Determine the (X, Y) coordinate at the center of the cell enclosing the given text.  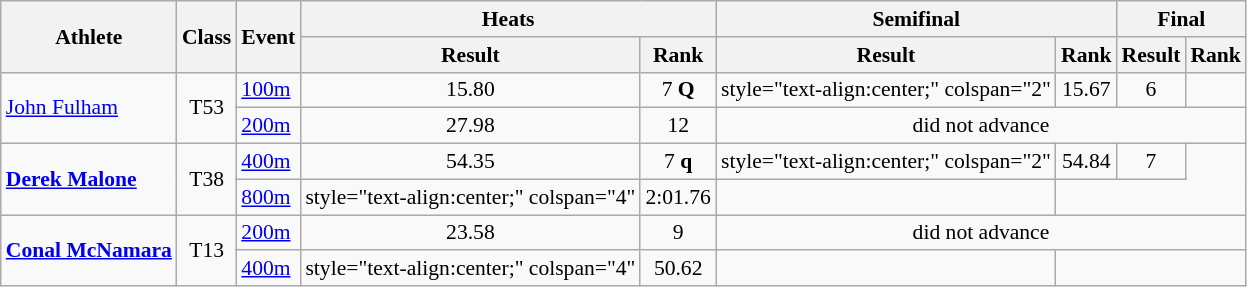
7 q (678, 162)
15.80 (470, 90)
54.35 (470, 162)
23.58 (470, 233)
27.98 (470, 126)
Derek Malone (89, 180)
T38 (206, 180)
54.84 (1086, 162)
Conal McNamara (89, 250)
100m (268, 90)
Final (1182, 19)
Heats (508, 19)
7 Q (678, 90)
15.67 (1086, 90)
800m (268, 197)
Event (268, 36)
T53 (206, 108)
7 (1152, 162)
2:01.76 (678, 197)
50.62 (678, 269)
6 (1152, 90)
12 (678, 126)
T13 (206, 250)
John Fulham (89, 108)
Athlete (89, 36)
Semifinal (916, 19)
9 (678, 233)
Class (206, 36)
